Provide the (x, y) coordinate of the cell's center where the given text is located.  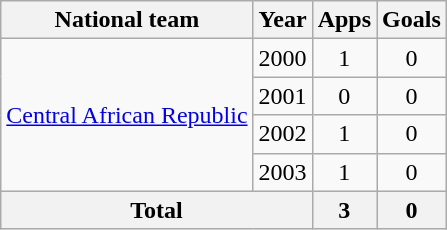
2001 (282, 96)
3 (344, 210)
Total (156, 210)
Year (282, 20)
Central African Republic (127, 115)
2002 (282, 134)
Goals (412, 20)
National team (127, 20)
Apps (344, 20)
2000 (282, 58)
2003 (282, 172)
